For the text-containing cell, return its midpoint in (x, y) coordinate format. 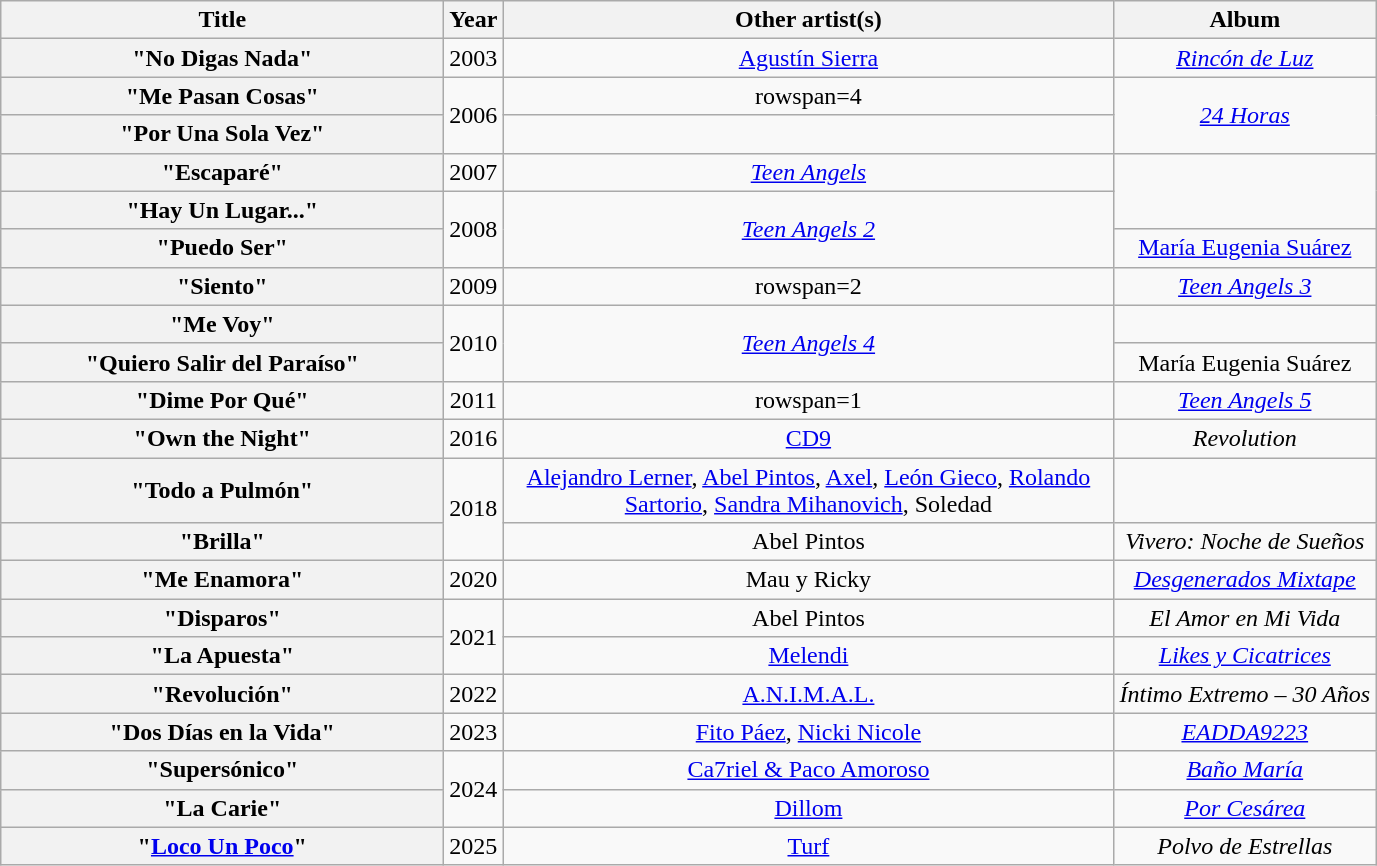
Teen Angels 4 (808, 343)
"Hay Un Lugar..." (222, 210)
"Disparos" (222, 618)
"No Digas Nada" (222, 58)
"Dime Por Qué" (222, 400)
Teen Angels 3 (1245, 286)
2024 (474, 789)
CD9 (808, 438)
2018 (474, 510)
rowspan=2 (808, 286)
Alejandro Lerner, Abel Pintos, Axel, León Gieco, Rolando Sartorio, Sandra Mihanovich, Soledad (808, 490)
Dillom (808, 808)
2007 (474, 172)
Revolution (1245, 438)
"Me Voy" (222, 324)
Polvo de Estrellas (1245, 846)
"Escaparé" (222, 172)
"Me Pasan Cosas" (222, 96)
"Me Enamora" (222, 580)
Rincón de Luz (1245, 58)
"Quiero Salir del Paraíso" (222, 362)
2022 (474, 694)
"Todo a Pulmón" (222, 490)
"Puedo Ser" (222, 248)
2008 (474, 229)
"Loco Un Poco" (222, 846)
Melendi (808, 656)
2011 (474, 400)
2023 (474, 732)
"Brilla" (222, 542)
2020 (474, 580)
Baño María (1245, 770)
"Own the Night" (222, 438)
Title (222, 20)
Vivero: Noche de Sueños (1245, 542)
2003 (474, 58)
"Siento" (222, 286)
24 Horas (1245, 115)
Ca7riel & Paco Amoroso (808, 770)
El Amor en Mi Vida (1245, 618)
2016 (474, 438)
2021 (474, 637)
Teen Angels 2 (808, 229)
"Por Una Sola Vez" (222, 134)
A.N.I.M.A.L. (808, 694)
rowspan=1 (808, 400)
"Supersónico" (222, 770)
2009 (474, 286)
"Dos Días en la Vida" (222, 732)
Por Cesárea (1245, 808)
Fito Páez, Nicki Nicole (808, 732)
2006 (474, 115)
Other artist(s) (808, 20)
Turf (808, 846)
Íntimo Extremo – 30 Años (1245, 694)
2025 (474, 846)
Mau y Ricky (808, 580)
"La Carie" (222, 808)
Likes y Cicatrices (1245, 656)
Year (474, 20)
Agustín Sierra (808, 58)
EADDA9223 (1245, 732)
rowspan=4 (808, 96)
2010 (474, 343)
"La Apuesta" (222, 656)
Album (1245, 20)
Teen Angels 5 (1245, 400)
Teen Angels (808, 172)
"Revolución" (222, 694)
Desgenerados Mixtape (1245, 580)
